Return the (x, y) coordinate for the center point of the cell that contains the specified text.  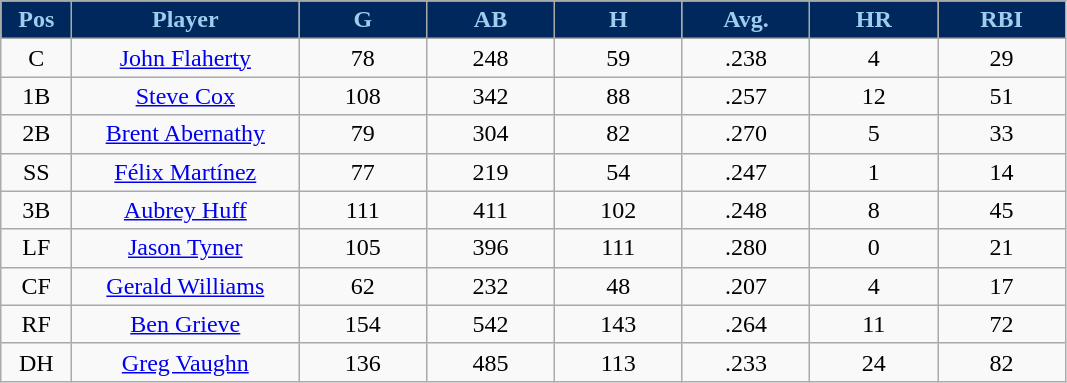
62 (363, 286)
.238 (746, 58)
Avg. (746, 20)
.280 (746, 248)
102 (618, 210)
77 (363, 172)
AB (491, 20)
33 (1002, 134)
232 (491, 286)
108 (363, 96)
105 (363, 248)
CF (36, 286)
HR (874, 20)
.257 (746, 96)
485 (491, 362)
24 (874, 362)
H (618, 20)
396 (491, 248)
.248 (746, 210)
Pos (36, 20)
342 (491, 96)
542 (491, 324)
45 (1002, 210)
5 (874, 134)
78 (363, 58)
Greg Vaughn (186, 362)
136 (363, 362)
Aubrey Huff (186, 210)
29 (1002, 58)
54 (618, 172)
Ben Grieve (186, 324)
2B (36, 134)
.233 (746, 362)
0 (874, 248)
.270 (746, 134)
143 (618, 324)
3B (36, 210)
RF (36, 324)
48 (618, 286)
Brent Abernathy (186, 134)
Player (186, 20)
88 (618, 96)
79 (363, 134)
DH (36, 362)
RBI (1002, 20)
Steve Cox (186, 96)
LF (36, 248)
.247 (746, 172)
SS (36, 172)
14 (1002, 172)
219 (491, 172)
1B (36, 96)
72 (1002, 324)
8 (874, 210)
304 (491, 134)
51 (1002, 96)
21 (1002, 248)
1 (874, 172)
248 (491, 58)
154 (363, 324)
411 (491, 210)
.264 (746, 324)
Gerald Williams (186, 286)
John Flaherty (186, 58)
12 (874, 96)
59 (618, 58)
.207 (746, 286)
C (36, 58)
11 (874, 324)
Jason Tyner (186, 248)
G (363, 20)
113 (618, 362)
17 (1002, 286)
Félix Martínez (186, 172)
